Capture the cell that displays the provided text and extract its [X, Y] central coordinate. 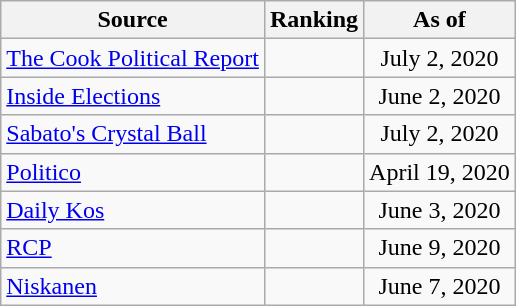
Niskanen [133, 286]
Inside Elections [133, 96]
June 7, 2020 [440, 286]
Politico [133, 172]
June 2, 2020 [440, 96]
The Cook Political Report [133, 58]
Source [133, 20]
June 3, 2020 [440, 210]
April 19, 2020 [440, 172]
Daily Kos [133, 210]
June 9, 2020 [440, 248]
Sabato's Crystal Ball [133, 134]
Ranking [314, 20]
As of [440, 20]
RCP [133, 248]
